Identify which cell holds the provided text, then report its (x, y) central coordinate. 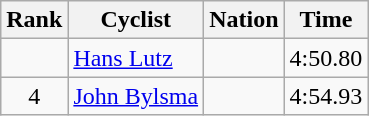
Cyclist (136, 20)
Time (326, 20)
John Bylsma (136, 96)
4:54.93 (326, 96)
4:50.80 (326, 58)
4 (34, 96)
Nation (244, 20)
Hans Lutz (136, 58)
Rank (34, 20)
